For the text-containing cell, return its midpoint in (x, y) coordinate format. 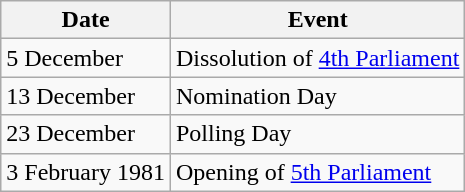
3 February 1981 (86, 172)
5 December (86, 58)
Opening of 5th Parliament (317, 172)
23 December (86, 134)
Event (317, 20)
Dissolution of 4th Parliament (317, 58)
13 December (86, 96)
Polling Day (317, 134)
Date (86, 20)
Nomination Day (317, 96)
